Identify which cell holds the provided text, then report its (x, y) central coordinate. 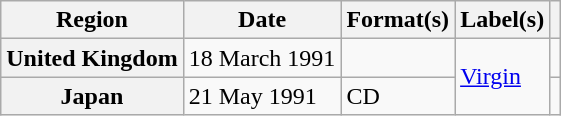
United Kingdom (92, 58)
Label(s) (502, 20)
CD (398, 96)
18 March 1991 (262, 58)
Japan (92, 96)
Date (262, 20)
Format(s) (398, 20)
21 May 1991 (262, 96)
Virgin (502, 77)
Region (92, 20)
